Capture the cell that displays the provided text and extract its [x, y] central coordinate. 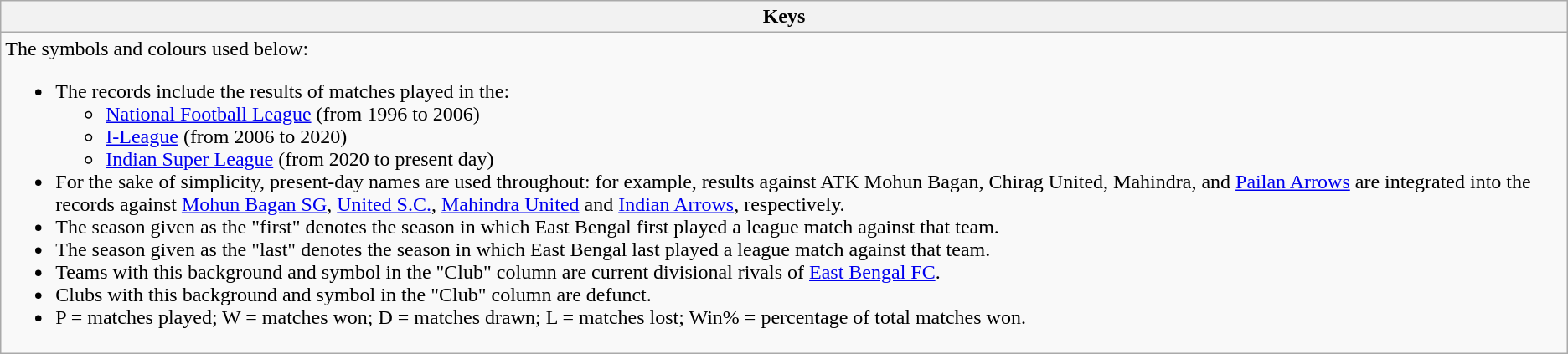
Keys [784, 17]
